Provide the (x, y) coordinate of the cell's center where the given text is located.  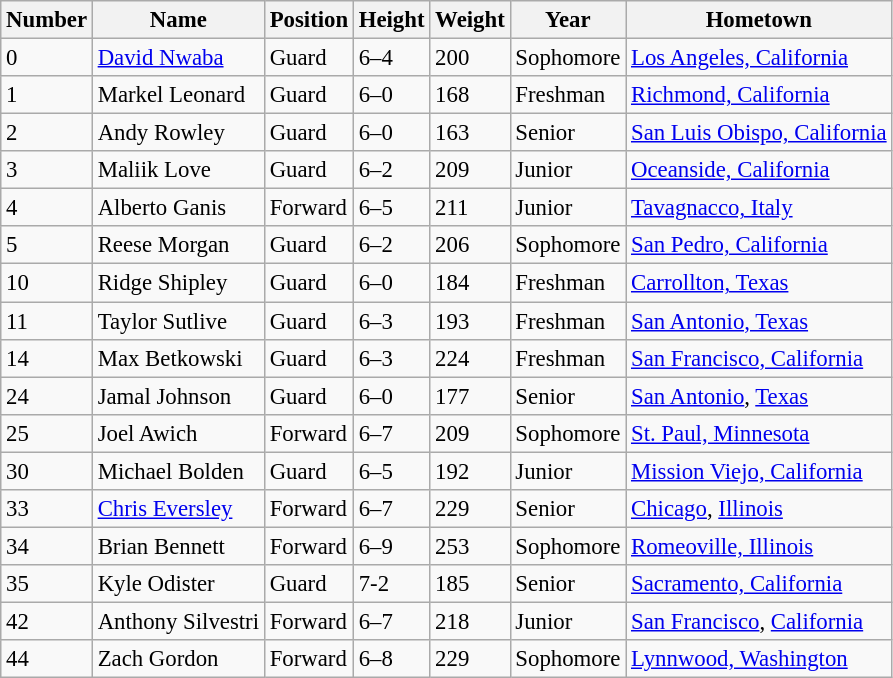
44 (47, 659)
1 (47, 95)
34 (47, 546)
Ridge Shipley (178, 283)
Oceanside, California (759, 170)
11 (47, 321)
Height (391, 20)
Los Angeles, California (759, 58)
Brian Bennett (178, 546)
184 (470, 283)
Anthony Silvestri (178, 621)
Sacramento, California (759, 584)
218 (470, 621)
Carrollton, Texas (759, 283)
35 (47, 584)
253 (470, 546)
San Pedro, California (759, 245)
33 (47, 509)
Chicago, Illinois (759, 509)
Lynnwood, Washington (759, 659)
St. Paul, Minnesota (759, 433)
185 (470, 584)
Tavagnacco, Italy (759, 208)
177 (470, 396)
5 (47, 245)
Jamal Johnson (178, 396)
Year (568, 20)
Michael Bolden (178, 471)
Zach Gordon (178, 659)
200 (470, 58)
San Luis Obispo, California (759, 133)
2 (47, 133)
10 (47, 283)
193 (470, 321)
Alberto Ganis (178, 208)
Max Betkowski (178, 358)
163 (470, 133)
Position (308, 20)
Andy Rowley (178, 133)
Name (178, 20)
Maliik Love (178, 170)
14 (47, 358)
224 (470, 358)
Joel Awich (178, 433)
7-2 (391, 584)
Number (47, 20)
30 (47, 471)
3 (47, 170)
Weight (470, 20)
192 (470, 471)
211 (470, 208)
Reese Morgan (178, 245)
25 (47, 433)
Richmond, California (759, 95)
24 (47, 396)
Markel Leonard (178, 95)
Taylor Sutlive (178, 321)
David Nwaba (178, 58)
6–8 (391, 659)
6–9 (391, 546)
6–4 (391, 58)
Mission Viejo, California (759, 471)
42 (47, 621)
168 (470, 95)
4 (47, 208)
Romeoville, Illinois (759, 546)
0 (47, 58)
206 (470, 245)
Chris Eversley (178, 509)
Hometown (759, 20)
Kyle Odister (178, 584)
